From the cell containing the given text, extract its center point as (X, Y) coordinate. 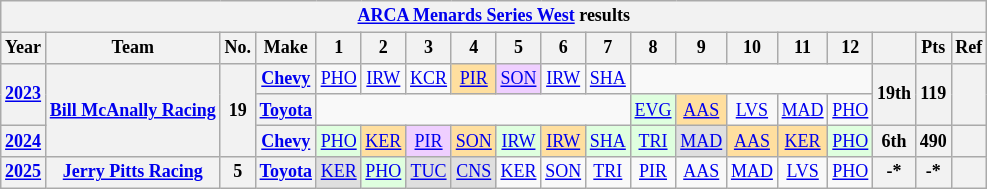
9 (702, 48)
Make (286, 48)
Pts (933, 48)
8 (653, 48)
2023 (24, 94)
2 (384, 48)
Jerry Pitts Racing (132, 172)
TUC (429, 172)
ARCA Menards Series West results (494, 16)
EVG (653, 110)
119 (933, 94)
Year (24, 48)
6 (564, 48)
10 (752, 48)
2024 (24, 140)
Bill McAnally Racing (132, 110)
490 (933, 140)
No. (238, 48)
2025 (24, 172)
CNS (474, 172)
12 (850, 48)
19th (894, 94)
4 (474, 48)
3 (429, 48)
Ref (969, 48)
11 (802, 48)
Team (132, 48)
KCR (429, 78)
7 (608, 48)
19 (238, 110)
6th (894, 140)
1 (338, 48)
